Capture the cell that displays the provided text and extract its (X, Y) central coordinate. 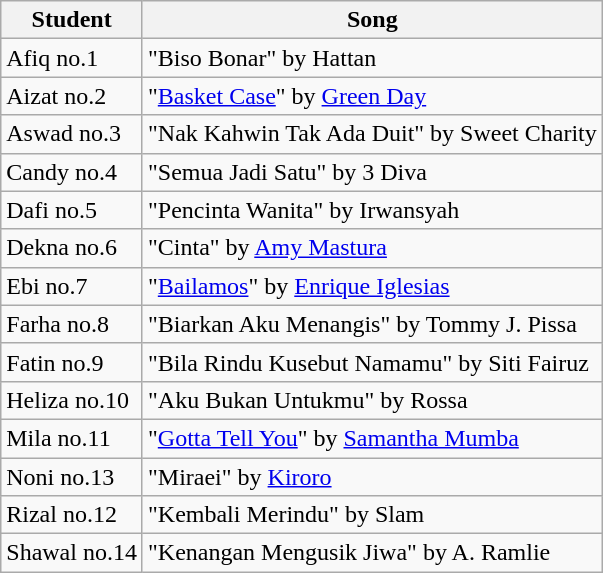
Rizal no.12 (72, 515)
Afiq no.1 (72, 58)
"Aku Bukan Untukmu" by Rossa (372, 400)
Ebi no.7 (72, 286)
"Semua Jadi Satu" by 3 Diva (372, 172)
"Biso Bonar" by Hattan (372, 58)
"Gotta Tell You" by Samantha Mumba (372, 438)
"Bila Rindu Kusebut Namamu" by Siti Fairuz (372, 362)
"Nak Kahwin Tak Ada Duit" by Sweet Charity (372, 134)
Shawal no.14 (72, 553)
"Cinta" by Amy Mastura (372, 248)
Heliza no.10 (72, 400)
Song (372, 20)
Dekna no.6 (72, 248)
Dafi no.5 (72, 210)
"Kembali Merindu" by Slam (372, 515)
Noni no.13 (72, 477)
Aizat no.2 (72, 96)
"Pencinta Wanita" by Irwansyah (372, 210)
"Bailamos" by Enrique Iglesias (372, 286)
Fatin no.9 (72, 362)
Farha no.8 (72, 324)
"Miraei" by Kiroro (372, 477)
Mila no.11 (72, 438)
"Basket Case" by Green Day (372, 96)
Student (72, 20)
Aswad no.3 (72, 134)
"Biarkan Aku Menangis" by Tommy J. Pissa (372, 324)
"Kenangan Mengusik Jiwa" by A. Ramlie (372, 553)
Candy no.4 (72, 172)
